Locate the cell with the specified text and output its [x, y] center coordinate. 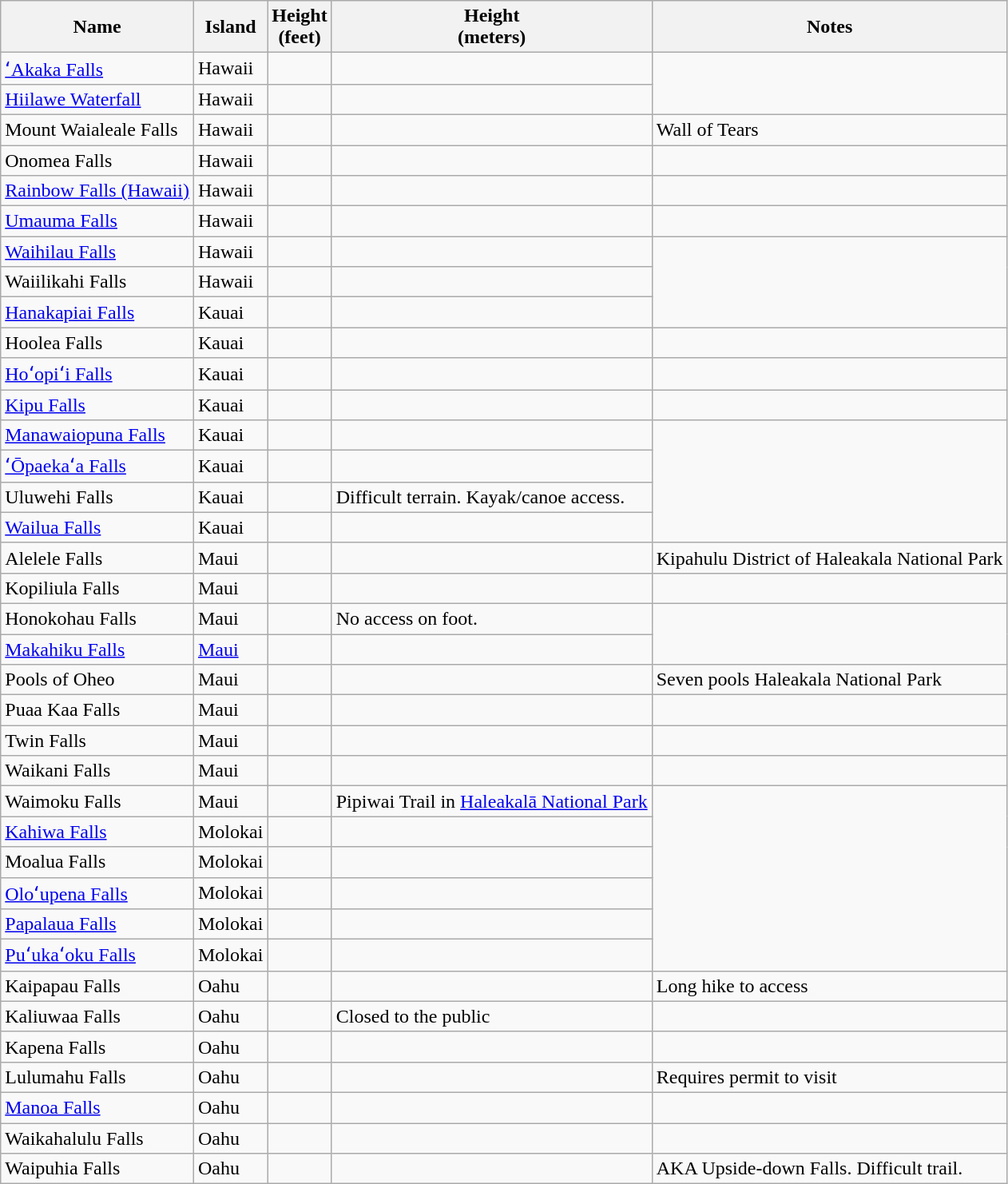
Waimoku Falls [97, 801]
Kaipapau Falls [97, 986]
Island [230, 27]
ʻAkaka Falls [97, 69]
Lulumahu Falls [97, 1077]
Rainbow Falls (Hawaii) [97, 191]
No access on foot. [492, 618]
Moalua Falls [97, 862]
Mount Waialeale Falls [97, 129]
Notes [829, 27]
Honokohau Falls [97, 618]
Wall of Tears [829, 129]
Waikani Falls [97, 771]
Hoolea Falls [97, 343]
Long hike to access [829, 986]
Manoa Falls [97, 1107]
Hanakapiai Falls [97, 312]
AKA Upside-down Falls. Difficult trail. [829, 1169]
Kopiliula Falls [97, 588]
Seven pools Haleakala National Park [829, 680]
Hoʻopiʻi Falls [97, 374]
Umauma Falls [97, 221]
Kaliuwaa Falls [97, 1016]
Papalaua Falls [97, 924]
Waikahalulu Falls [97, 1138]
Requires permit to visit [829, 1077]
Height(meters) [492, 27]
Manawaiopuna Falls [97, 435]
Puaa Kaa Falls [97, 710]
Pipiwai Trail in Haleakalā National Park [492, 801]
Closed to the public [492, 1016]
Height(feet) [300, 27]
Kahiwa Falls [97, 832]
Oloʻupena Falls [97, 893]
Pools of Oheo [97, 680]
Puʻukaʻoku Falls [97, 956]
Kipu Falls [97, 405]
Uluwehi Falls [97, 497]
Onomea Falls [97, 161]
Twin Falls [97, 741]
ʻŌpaekaʻa Falls [97, 467]
Hiilawe Waterfall [97, 99]
Kipahulu District of Haleakala National Park [829, 558]
Name [97, 27]
Difficult terrain. Kayak/canoe access. [492, 497]
Makahiku Falls [97, 650]
Waipuhia Falls [97, 1169]
Waiilikahi Falls [97, 282]
Waihilau Falls [97, 252]
Kapena Falls [97, 1047]
Wailua Falls [97, 527]
Alelele Falls [97, 558]
